Search for the cell housing the specified text and yield its (x, y) center coordinate. 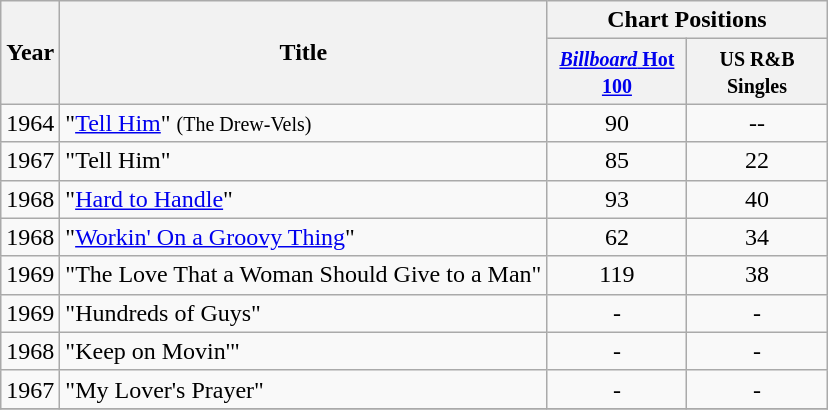
"My Lover's Prayer" (304, 389)
1964 (30, 123)
US R&B Singles (757, 72)
85 (617, 161)
"Keep on Movin'" (304, 351)
"Hundreds of Guys" (304, 313)
119 (617, 275)
Title (304, 52)
34 (757, 237)
Chart Positions (687, 20)
Year (30, 52)
"The Love That a Woman Should Give to a Man" (304, 275)
"Workin' On a Groovy Thing" (304, 237)
Billboard Hot 100 (617, 72)
38 (757, 275)
22 (757, 161)
93 (617, 199)
"Tell Him" (304, 161)
62 (617, 237)
"Tell Him" (The Drew-Vels) (304, 123)
-- (757, 123)
40 (757, 199)
90 (617, 123)
"Hard to Handle" (304, 199)
